Search for the cell housing the specified text and yield its [x, y] center coordinate. 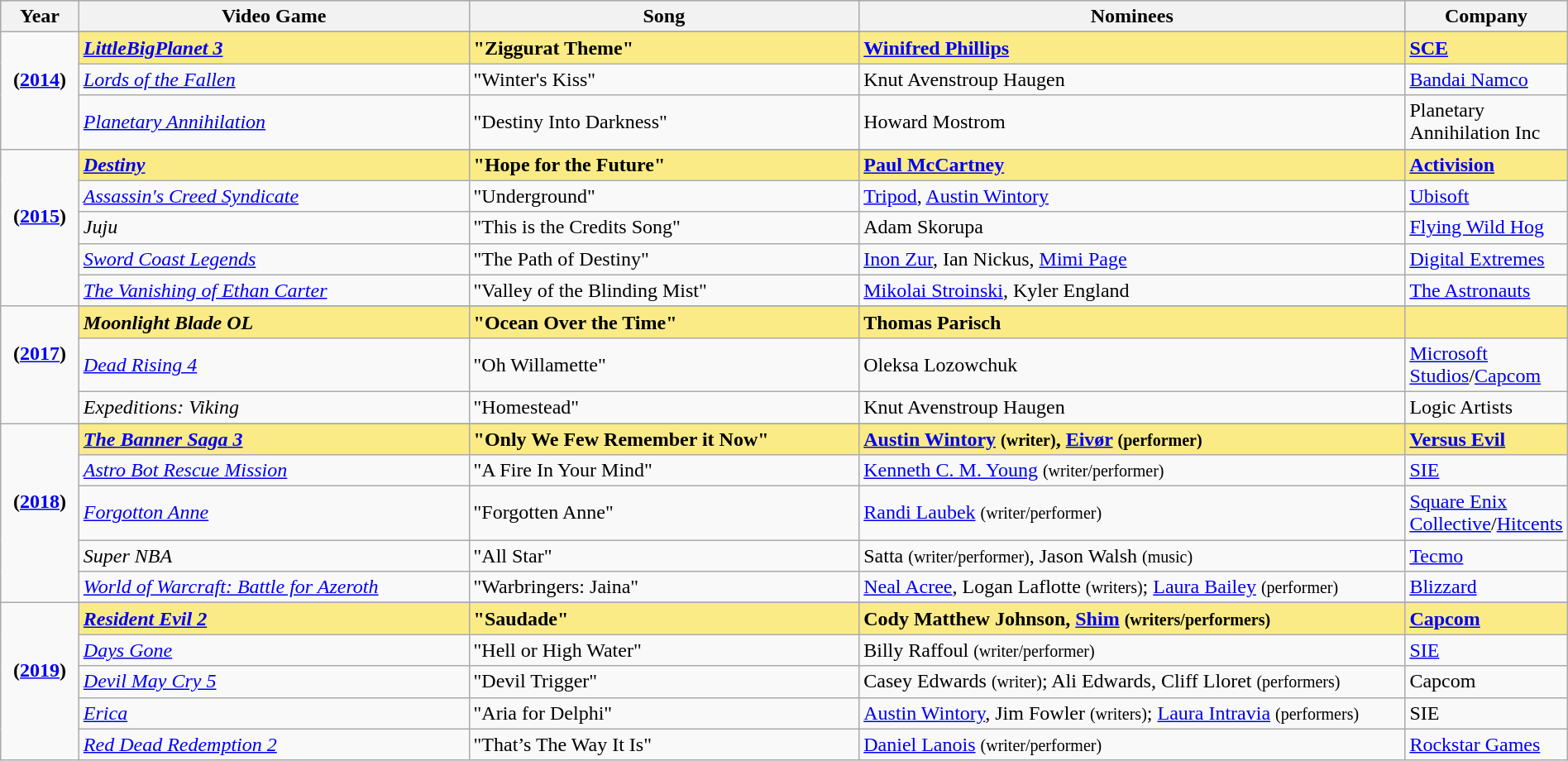
Daniel Lanois (writer/performer) [1132, 744]
Tripod, Austin Wintory [1132, 196]
Rockstar Games [1486, 744]
Devil May Cry 5 [274, 682]
"That’s The Way It Is" [664, 744]
Digital Extremes [1486, 259]
(2014) [40, 91]
"Hope for the Future" [664, 165]
The Astronauts [1486, 290]
"Forgotten Anne" [664, 513]
Expeditions: Viking [274, 407]
Planetary Annihilation Inc [1486, 122]
"Ocean Over the Time" [664, 322]
Casey Edwards (writer); Ali Edwards, Cliff Lloret (performers) [1132, 682]
Forgotton Anne [274, 513]
Company [1486, 17]
"Ziggurat Theme" [664, 48]
Versus Evil [1486, 439]
(2018) [40, 513]
"Oh Willamette" [664, 364]
"Only We Few Remember it Now" [664, 439]
Moonlight Blade OL [274, 322]
"Underground" [664, 196]
(2015) [40, 227]
World of Warcraft: Battle for Azeroth [274, 587]
"Homestead" [664, 407]
"Valley of the Blinding Mist" [664, 290]
Billy Raffoul (writer/performer) [1132, 650]
Blizzard [1486, 587]
"A Fire In Your Mind" [664, 471]
Inon Zur, Ian Nickus, Mimi Page [1132, 259]
Adam Skorupa [1132, 227]
Planetary Annihilation [274, 122]
Austin Wintory (writer), Eivør (performer) [1132, 439]
Destiny [274, 165]
Lords of the Fallen [274, 79]
Bandai Namco [1486, 79]
"Saudade" [664, 619]
Astro Bot Rescue Mission [274, 471]
Logic Artists [1486, 407]
Winifred Phillips [1132, 48]
"Destiny Into Darkness" [664, 122]
Mikolai Stroinski, Kyler England [1132, 290]
"The Path of Destiny" [664, 259]
Ubisoft [1486, 196]
Tecmo [1486, 556]
Square Enix Collective/Hitcents [1486, 513]
"All Star" [664, 556]
Activision [1486, 165]
Randi Laubek (writer/performer) [1132, 513]
Song [664, 17]
Red Dead Redemption 2 [274, 744]
The Vanishing of Ethan Carter [274, 290]
(2017) [40, 364]
Video Game [274, 17]
Year [40, 17]
"Devil Trigger" [664, 682]
Resident Evil 2 [274, 619]
Flying Wild Hog [1486, 227]
Austin Wintory, Jim Fowler (writers); Laura Intravia (performers) [1132, 713]
Juju [274, 227]
Days Gone [274, 650]
Super NBA [274, 556]
The Banner Saga 3 [274, 439]
"Hell or High Water" [664, 650]
LittleBigPlanet 3 [274, 48]
(2019) [40, 682]
"Winter's Kiss" [664, 79]
Thomas Parisch [1132, 322]
Paul McCartney [1132, 165]
SCE [1486, 48]
"Warbringers: Jaina" [664, 587]
Dead Rising 4 [274, 364]
Nominees [1132, 17]
Sword Coast Legends [274, 259]
Neal Acree, Logan Laflotte (writers); Laura Bailey (performer) [1132, 587]
Assassin's Creed Syndicate [274, 196]
Oleksa Lozowchuk [1132, 364]
Microsoft Studios/Capcom [1486, 364]
Howard Mostrom [1132, 122]
"This is the Credits Song" [664, 227]
Kenneth C. M. Young (writer/performer) [1132, 471]
Erica [274, 713]
"Aria for Delphi" [664, 713]
Satta (writer/performer), Jason Walsh (music) [1132, 556]
Cody Matthew Johnson, Shim (writers/performers) [1132, 619]
